Locate the cell with the specified text and output its [x, y] center coordinate. 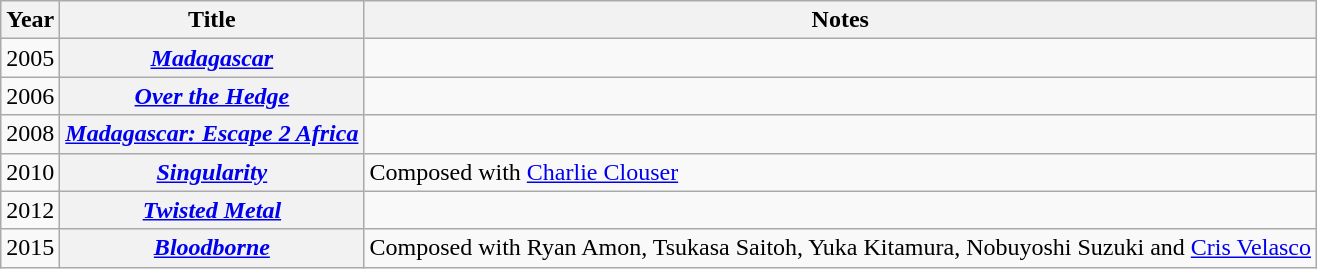
Singularity [212, 172]
Composed with Ryan Amon, Tsukasa Saitoh, Yuka Kitamura, Nobuyoshi Suzuki and Cris Velasco [840, 248]
Composed with Charlie Clouser [840, 172]
Twisted Metal [212, 210]
2005 [30, 58]
2008 [30, 134]
Over the Hedge [212, 96]
Title [212, 20]
Madagascar [212, 58]
2012 [30, 210]
2006 [30, 96]
2010 [30, 172]
Notes [840, 20]
2015 [30, 248]
Year [30, 20]
Bloodborne [212, 248]
Madagascar: Escape 2 Africa [212, 134]
